Detect which cell encompasses the target text, then output its (X, Y) center coordinate. 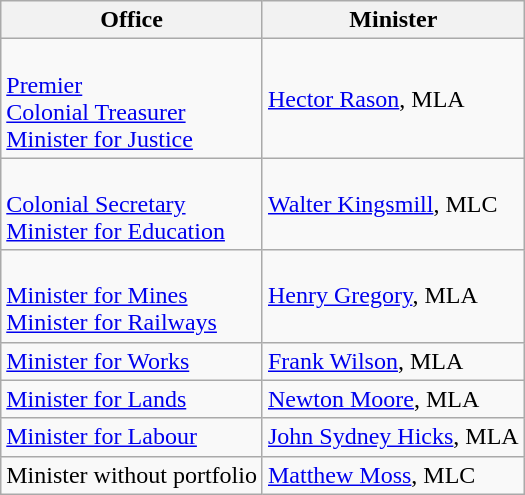
Office (132, 20)
Minister for Lands (132, 399)
Hector Rason, MLA (393, 98)
Minister for Labour (132, 437)
Henry Gregory, MLA (393, 296)
Colonial Secretary Minister for Education (132, 204)
Newton Moore, MLA (393, 399)
Walter Kingsmill, MLC (393, 204)
Minister (393, 20)
Minister for Works (132, 361)
Matthew Moss, MLC (393, 475)
Premier Colonial Treasurer Minister for Justice (132, 98)
John Sydney Hicks, MLA (393, 437)
Minister for Mines Minister for Railways (132, 296)
Frank Wilson, MLA (393, 361)
Minister without portfolio (132, 475)
